Output the (x, y) coordinate of the center of the cell containing the given text.  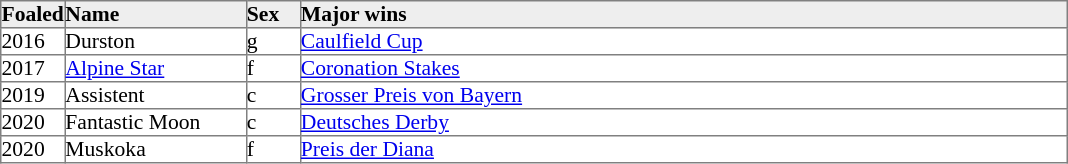
Name (156, 14)
2016 (33, 42)
Alpine Star (156, 68)
Assistent (156, 96)
2017 (33, 68)
Fantastic Moon (156, 122)
Coronation Stakes (683, 68)
2019 (33, 96)
Major wins (683, 14)
Sex (273, 14)
Muskoka (156, 150)
g (273, 42)
Caulfield Cup (683, 42)
Preis der Diana (683, 150)
Durston (156, 42)
Deutsches Derby (683, 122)
Foaled (33, 14)
Grosser Preis von Bayern (683, 96)
